Pinpoint the cell where the given text exists, returning its [x, y] midpoint coordinate. 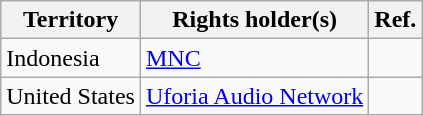
Indonesia [71, 58]
United States [71, 96]
MNC [254, 58]
Uforia Audio Network [254, 96]
Territory [71, 20]
Ref. [396, 20]
Rights holder(s) [254, 20]
